For the text-containing cell, return its midpoint in [X, Y] coordinate format. 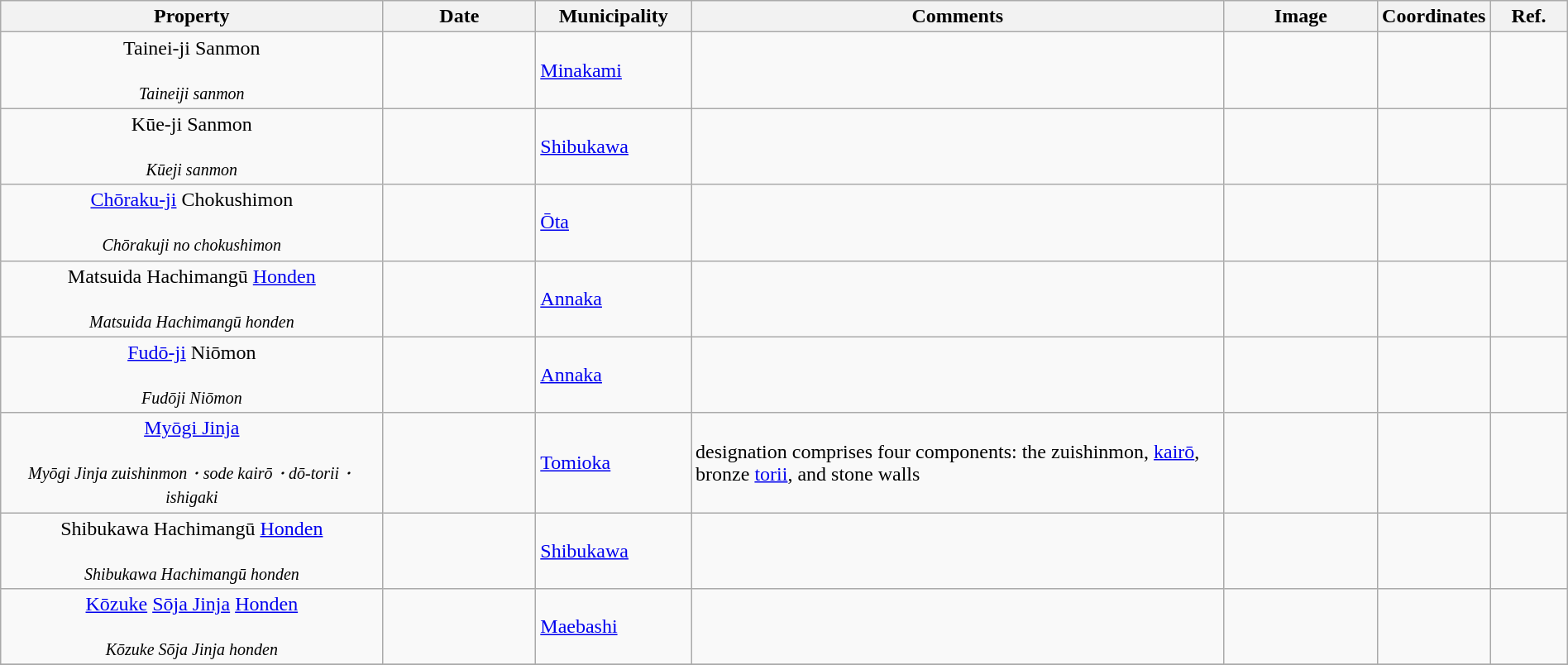
Maebashi [614, 627]
Chōraku-ji ChokushimonChōrakuji no chokushimon [192, 222]
Tainei-ji SanmonTaineiji sanmon [192, 70]
Fudō-ji NiōmonFudōji Niōmon [192, 375]
Tomioka [614, 463]
Kōzuke Sōja Jinja HondenKōzuke Sōja Jinja honden [192, 627]
Minakami [614, 70]
Municipality [614, 17]
Kūe-ji SanmonKūeji sanmon [192, 146]
Property [192, 17]
Shibukawa Hachimangū HondenShibukawa Hachimangū honden [192, 551]
Matsuida Hachimangū HondenMatsuida Hachimangū honden [192, 299]
Comments [958, 17]
Date [460, 17]
Myōgi JinjaMyōgi Jinja zuishinmon・sode kairō・dō-torii・ishigaki [192, 463]
designation comprises four components: the zuishinmon, kairō, bronze torii, and stone walls [958, 463]
Coordinates [1434, 17]
Ōta [614, 222]
Ref. [1528, 17]
Image [1300, 17]
